Determine the [x, y] coordinate at the center of the cell enclosing the given text.  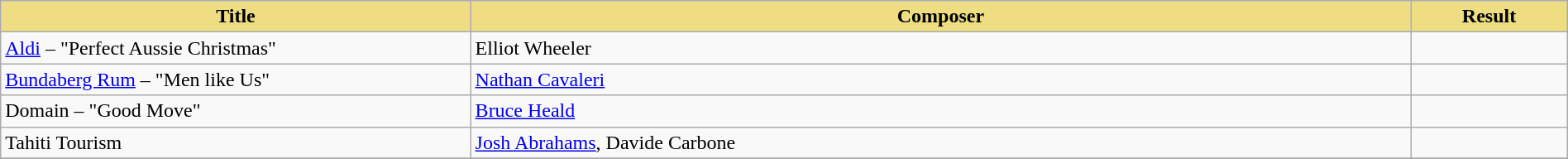
Composer [941, 17]
Title [236, 17]
Bundaberg Rum – "Men like Us" [236, 79]
Elliot Wheeler [941, 48]
Josh Abrahams, Davide Carbone [941, 142]
Aldi – "Perfect Aussie Christmas" [236, 48]
Nathan Cavaleri [941, 79]
Result [1489, 17]
Domain – "Good Move" [236, 111]
Tahiti Tourism [236, 142]
Bruce Heald [941, 111]
